Detect which cell encompasses the target text, then output its [x, y] center coordinate. 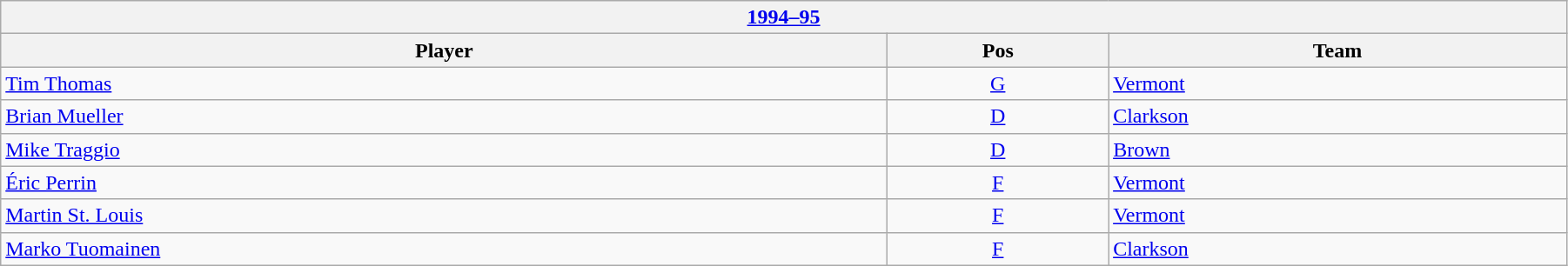
Brian Mueller [444, 116]
Martin St. Louis [444, 216]
Team [1338, 50]
Marko Tuomainen [444, 249]
Player [444, 50]
Éric Perrin [444, 183]
Mike Traggio [444, 150]
1994–95 [784, 17]
Pos [998, 50]
G [998, 83]
Tim Thomas [444, 83]
Brown [1338, 150]
